Locate the cell with the specified text and output its (x, y) center coordinate. 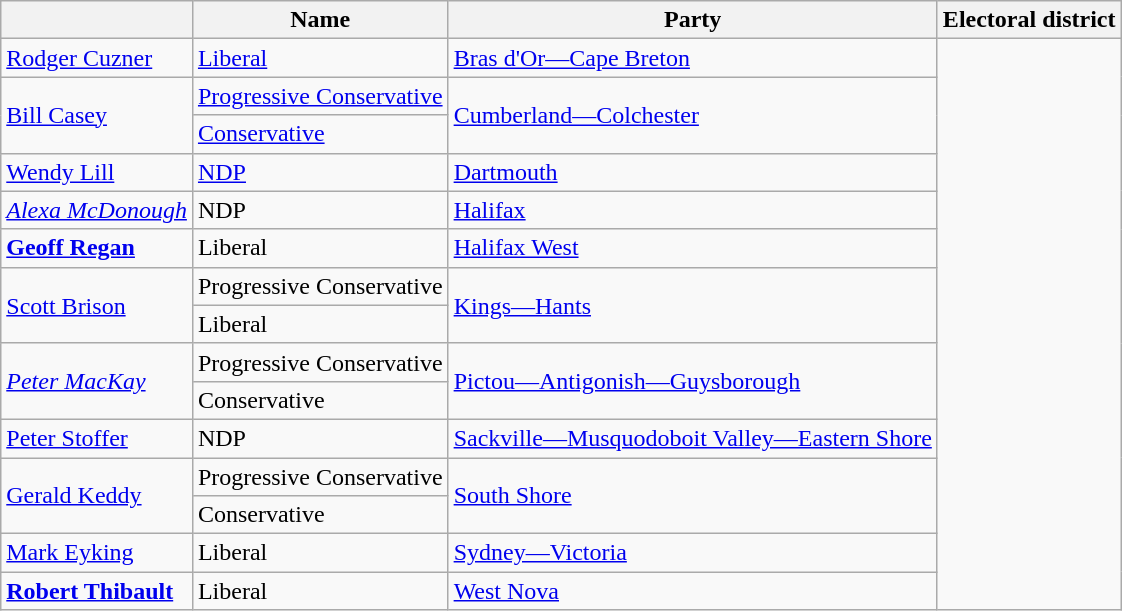
Pictou—Antigonish—Guysborough (692, 381)
Halifax West (692, 248)
Party (692, 20)
Peter MacKay (97, 381)
Rodger Cuzner (97, 58)
Robert Thibault (97, 591)
Electoral district (1029, 20)
Wendy Lill (97, 172)
Geoff Regan (97, 248)
Dartmouth (692, 172)
West Nova (692, 591)
Bill Casey (97, 115)
Gerald Keddy (97, 496)
Name (320, 20)
Scott Brison (97, 305)
Sydney—Victoria (692, 553)
Alexa McDonough (97, 210)
Halifax (692, 210)
South Shore (692, 496)
Bras d'Or—Cape Breton (692, 58)
Sackville—Musquodoboit Valley—Eastern Shore (692, 438)
Cumberland—Colchester (692, 115)
Peter Stoffer (97, 438)
Mark Eyking (97, 553)
Kings—Hants (692, 305)
